Detect which cell encompasses the target text, then output its (X, Y) center coordinate. 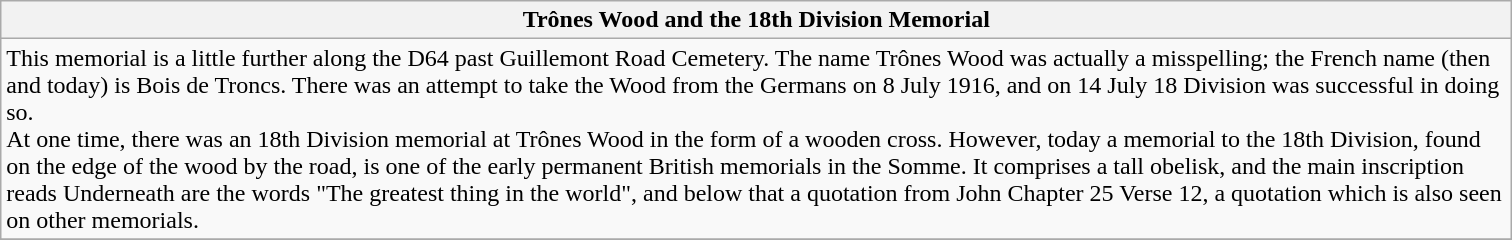
Trônes Wood and the 18th Division Memorial (756, 20)
